Detect which cell encompasses the target text, then output its (X, Y) center coordinate. 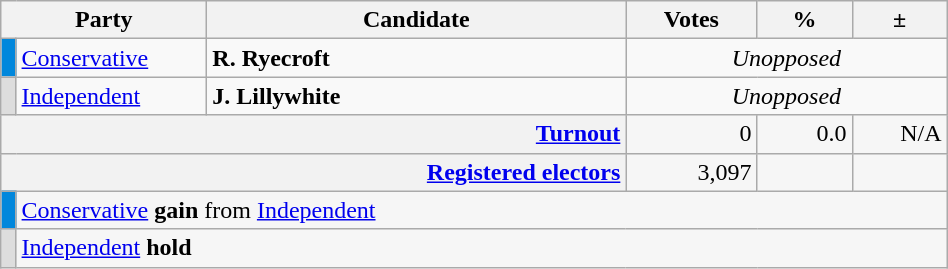
Independent hold (482, 248)
± (900, 20)
N/A (900, 134)
Candidate (416, 20)
0.0 (804, 134)
Turnout (314, 134)
Conservative gain from Independent (482, 210)
Conservative (112, 58)
0 (692, 134)
3,097 (692, 172)
Votes (692, 20)
R. Ryecroft (416, 58)
Registered electors (314, 172)
% (804, 20)
Party (104, 20)
J. Lillywhite (416, 96)
Independent (112, 96)
